Return [X, Y] of the center of cell containing provided text 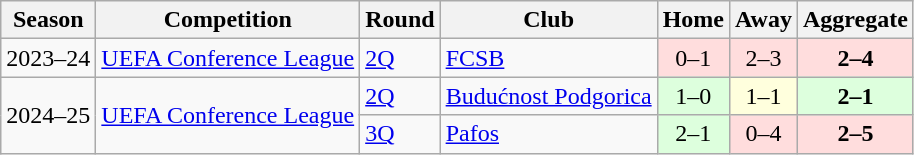
Home [693, 20]
2–4 [855, 58]
Round [400, 20]
FCSB [548, 58]
Season [48, 20]
3Q [400, 134]
2–5 [855, 134]
0–1 [693, 58]
0–4 [764, 134]
Away [764, 20]
Club [548, 20]
2024–25 [48, 115]
Pafos [548, 134]
Budućnost Podgorica [548, 96]
Competition [228, 20]
2023–24 [48, 58]
1–1 [764, 96]
1–0 [693, 96]
Aggregate [855, 20]
2–3 [764, 58]
